Scan for the cell matching the given text and deliver its [X, Y] coordinate at center. 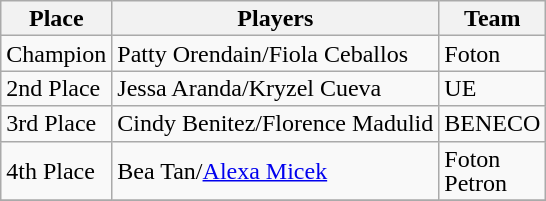
Foton [492, 54]
Bea Tan/Alexa Micek [276, 170]
Patty Orendain/Fiola Ceballos [276, 54]
Jessa Aranda/Kryzel Cueva [276, 88]
UE [492, 88]
Players [276, 18]
Team [492, 18]
3rd Place [56, 124]
Cindy Benitez/Florence Madulid [276, 124]
BENECO [492, 124]
Champion [56, 54]
Place [56, 18]
4th Place [56, 170]
FotonPetron [492, 170]
2nd Place [56, 88]
